From the cell containing the given text, extract its center point as (x, y) coordinate. 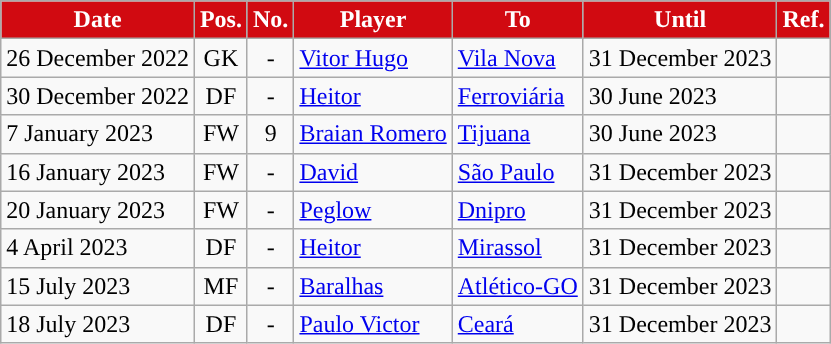
São Paulo (518, 172)
Mirassol (518, 248)
Ceará (518, 324)
Peglow (373, 210)
Dnipro (518, 210)
Braian Romero (373, 134)
No. (270, 20)
MF (220, 286)
9 (270, 134)
David (373, 172)
18 July 2023 (98, 324)
Vitor Hugo (373, 58)
Player (373, 20)
16 January 2023 (98, 172)
Ref. (804, 20)
Date (98, 20)
4 April 2023 (98, 248)
Baralhas (373, 286)
30 December 2022 (98, 96)
15 July 2023 (98, 286)
Ferroviária (518, 96)
20 January 2023 (98, 210)
To (518, 20)
Atlético-GO (518, 286)
Pos. (220, 20)
7 January 2023 (98, 134)
Paulo Victor (373, 324)
Tijuana (518, 134)
GK (220, 58)
Until (680, 20)
26 December 2022 (98, 58)
Vila Nova (518, 58)
